Output the [X, Y] coordinate of the center of the cell containing the given text.  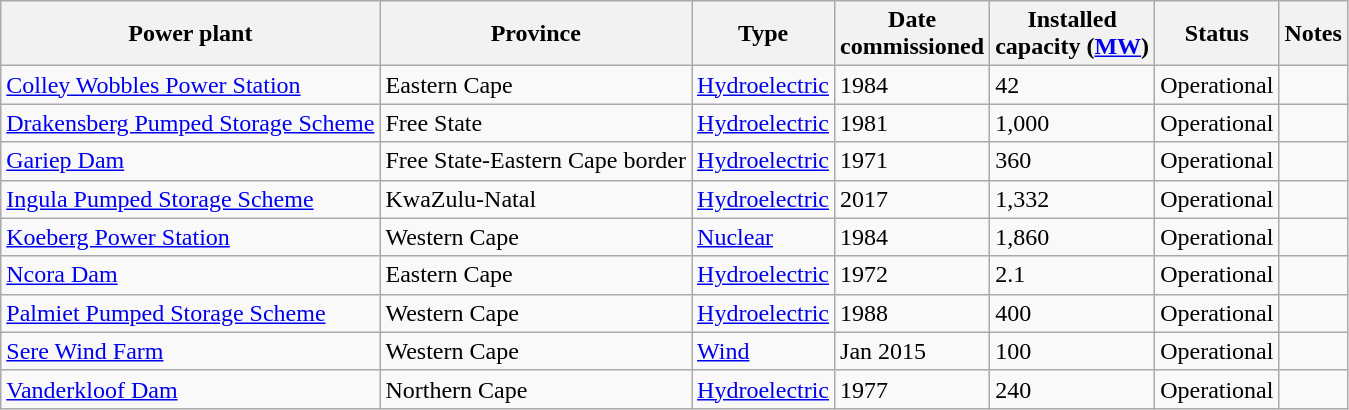
400 [1072, 313]
240 [1072, 389]
1988 [912, 313]
Sere Wind Farm [190, 351]
360 [1072, 161]
KwaZulu-Natal [536, 199]
42 [1072, 85]
Nuclear [764, 237]
Northern Cape [536, 389]
1,000 [1072, 123]
Datecommissioned [912, 34]
Palmiet Pumped Storage Scheme [190, 313]
Free State [536, 123]
Province [536, 34]
Koeberg Power Station [190, 237]
Drakensberg Pumped Storage Scheme [190, 123]
1971 [912, 161]
1981 [912, 123]
Colley Wobbles Power Station [190, 85]
100 [1072, 351]
Status [1217, 34]
1972 [912, 275]
Vanderkloof Dam [190, 389]
1,860 [1072, 237]
Ingula Pumped Storage Scheme [190, 199]
Installedcapacity (MW) [1072, 34]
Wind [764, 351]
2017 [912, 199]
Free State-Eastern Cape border [536, 161]
2.1 [1072, 275]
1,332 [1072, 199]
1977 [912, 389]
Notes [1313, 34]
Ncora Dam [190, 275]
Jan 2015 [912, 351]
Power plant [190, 34]
Gariep Dam [190, 161]
Type [764, 34]
